Scan for the cell matching the given text and deliver its [X, Y] coordinate at center. 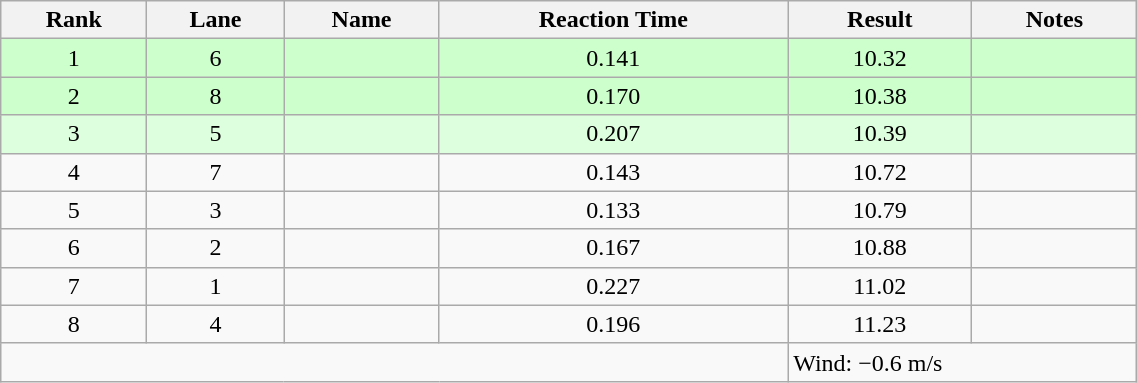
10.32 [880, 58]
0.133 [614, 210]
10.88 [880, 248]
Lane [216, 20]
0.141 [614, 58]
Reaction Time [614, 20]
11.02 [880, 286]
10.72 [880, 172]
0.196 [614, 324]
0.207 [614, 134]
10.39 [880, 134]
Result [880, 20]
0.167 [614, 248]
11.23 [880, 324]
0.143 [614, 172]
10.79 [880, 210]
Notes [1054, 20]
Name [362, 20]
10.38 [880, 96]
0.227 [614, 286]
Rank [74, 20]
Wind: −0.6 m/s [962, 362]
0.170 [614, 96]
